Search for the cell housing the specified text and yield its (x, y) center coordinate. 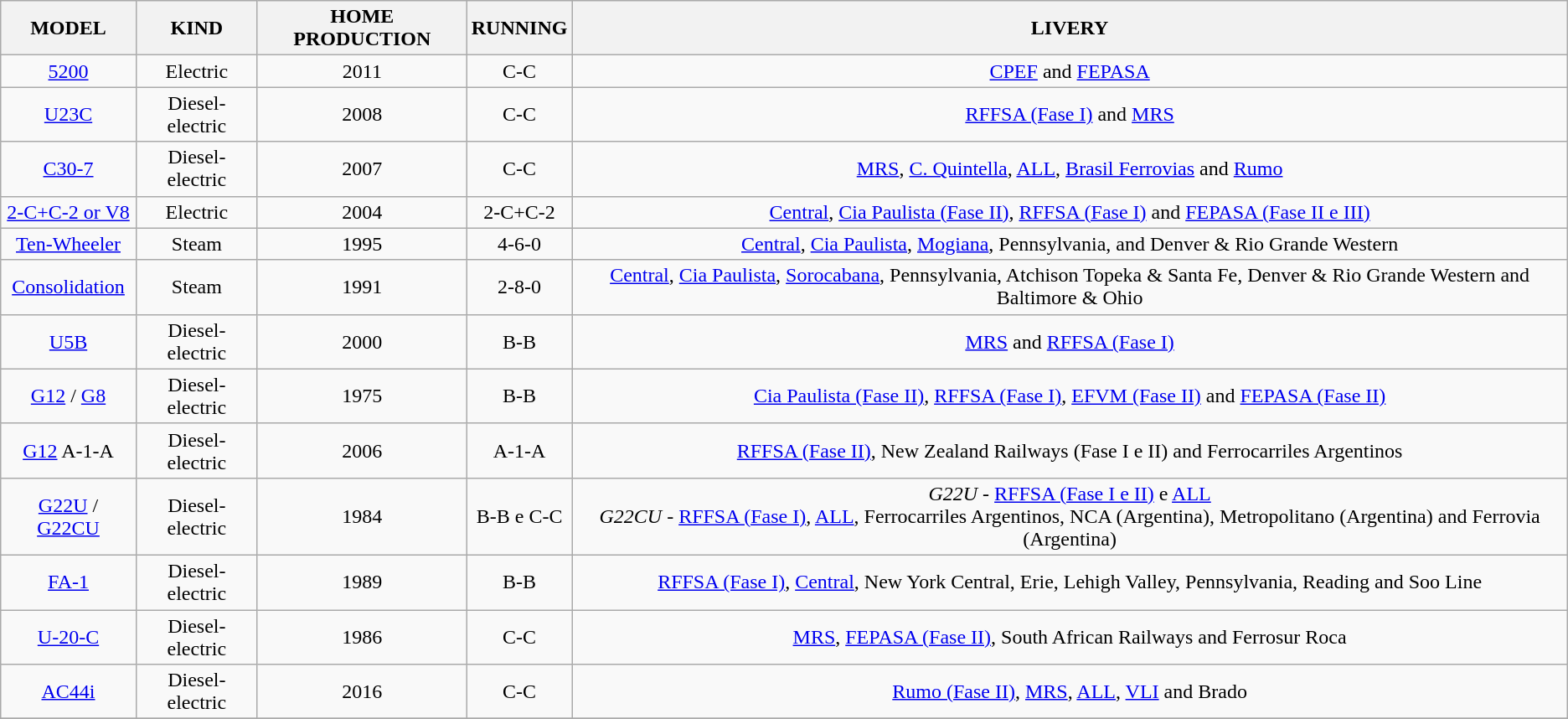
Rumo (Fase II), MRS, ALL, VLI and Brado (1070, 692)
U-20-C (69, 637)
B-B e C-C (519, 516)
RFFSA (Fase I), Central, New York Central, Erie, Lehigh Valley, Pennsylvania, Reading and Soo Line (1070, 582)
Ten-Wheeler (69, 244)
1986 (362, 637)
2004 (362, 212)
1984 (362, 516)
1995 (362, 244)
A-1-A (519, 451)
2-C+C-2 or V8 (69, 212)
LIVERY (1070, 28)
CPEF and FEPASA (1070, 71)
RFFSA (Fase I) and MRS (1070, 114)
U5B (69, 342)
HOME PRODUCTION (362, 28)
2016 (362, 692)
1975 (362, 396)
2000 (362, 342)
2-C+C-2 (519, 212)
2006 (362, 451)
MRS and RFFSA (Fase I) (1070, 342)
MRS, C. Quintella, ALL, Brasil Ferrovias and Rumo (1070, 169)
Central, Cia Paulista, Sorocabana, Pennsylvania, Atchison Topeka & Santa Fe, Denver & Rio Grande Western and Baltimore & Ohio (1070, 287)
G22U / G22CU (69, 516)
2011 (362, 71)
Cia Paulista (Fase II), RFFSA (Fase I), EFVM (Fase II) and FEPASA (Fase II) (1070, 396)
KIND (196, 28)
C30-7 (69, 169)
2-8-0 (519, 287)
RFFSA (Fase II), New Zealand Railways (Fase I e II) and Ferrocarriles Argentinos (1070, 451)
MRS, FEPASA (Fase II), South African Railways and Ferrosur Roca (1070, 637)
RUNNING (519, 28)
2007 (362, 169)
1991 (362, 287)
5200 (69, 71)
1989 (362, 582)
U23C (69, 114)
AC44i (69, 692)
2008 (362, 114)
Consolidation (69, 287)
MODEL (69, 28)
Central, Cia Paulista, Mogiana, Pennsylvania, and Denver & Rio Grande Western (1070, 244)
G12 / G8 (69, 396)
4-6-0 (519, 244)
G12 A-1-A (69, 451)
Central, Cia Paulista (Fase II), RFFSA (Fase I) and FEPASA (Fase II e III) (1070, 212)
FA-1 (69, 582)
